Locate the cell with the specified text and output its [x, y] center coordinate. 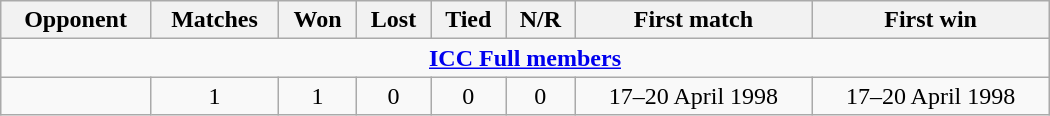
Matches [214, 20]
First match [694, 20]
First win [930, 20]
N/R [540, 20]
Lost [393, 20]
ICC Full members [525, 58]
Opponent [76, 20]
Tied [468, 20]
Won [318, 20]
